Output the [X, Y] coordinate of the center of the cell containing the given text.  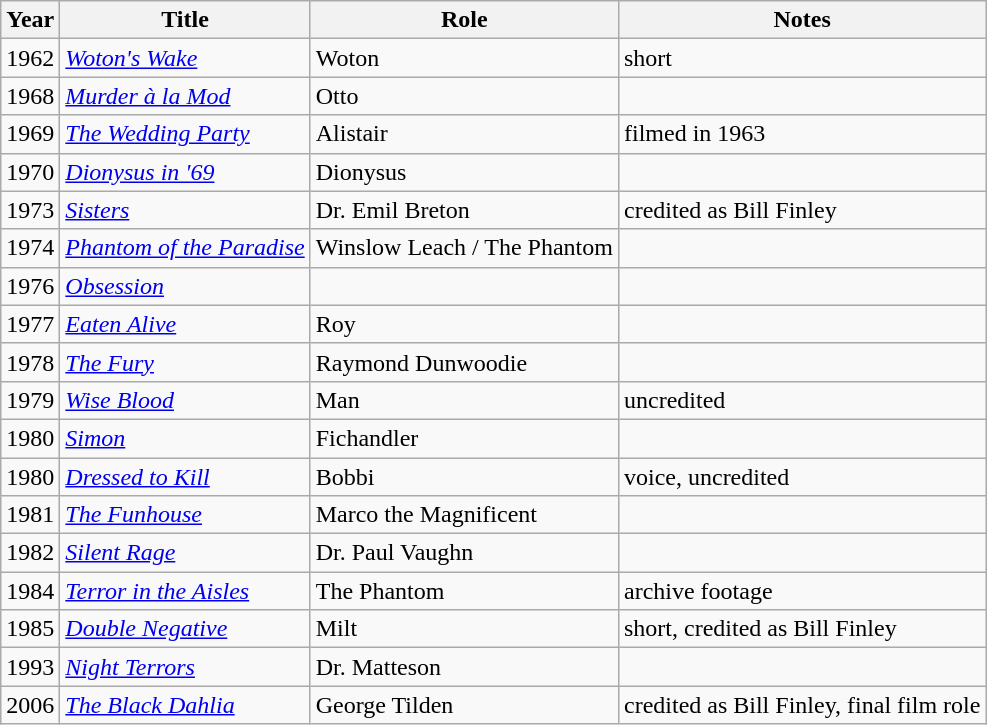
1977 [30, 324]
Man [464, 400]
The Wedding Party [185, 134]
filmed in 1963 [802, 134]
Eaten Alive [185, 324]
The Fury [185, 362]
Year [30, 20]
credited as Bill Finley, final film role [802, 705]
1968 [30, 96]
Fichandler [464, 438]
Roy [464, 324]
1969 [30, 134]
1993 [30, 667]
Title [185, 20]
Alistair [464, 134]
1973 [30, 210]
Double Negative [185, 629]
Winslow Leach / The Phantom [464, 248]
1974 [30, 248]
1982 [30, 553]
George Tilden [464, 705]
Sisters [185, 210]
Woton's Wake [185, 58]
The Phantom [464, 591]
short, credited as Bill Finley [802, 629]
Simon [185, 438]
uncredited [802, 400]
1985 [30, 629]
1962 [30, 58]
Otto [464, 96]
1976 [30, 286]
Silent Rage [185, 553]
Milt [464, 629]
Dionysus [464, 172]
Woton [464, 58]
The Black Dahlia [185, 705]
Wise Blood [185, 400]
Night Terrors [185, 667]
1984 [30, 591]
Marco the Magnificent [464, 515]
short [802, 58]
Obsession [185, 286]
Bobbi [464, 477]
Murder à la Mod [185, 96]
Role [464, 20]
1978 [30, 362]
The Funhouse [185, 515]
Dr. Emil Breton [464, 210]
credited as Bill Finley [802, 210]
2006 [30, 705]
voice, uncredited [802, 477]
Dr. Paul Vaughn [464, 553]
Dressed to Kill [185, 477]
Dionysus in '69 [185, 172]
1981 [30, 515]
archive footage [802, 591]
Raymond Dunwoodie [464, 362]
Phantom of the Paradise [185, 248]
1979 [30, 400]
Notes [802, 20]
1970 [30, 172]
Terror in the Aisles [185, 591]
Dr. Matteson [464, 667]
